Provide the [X, Y] coordinate of the cell's center where the given text is located.  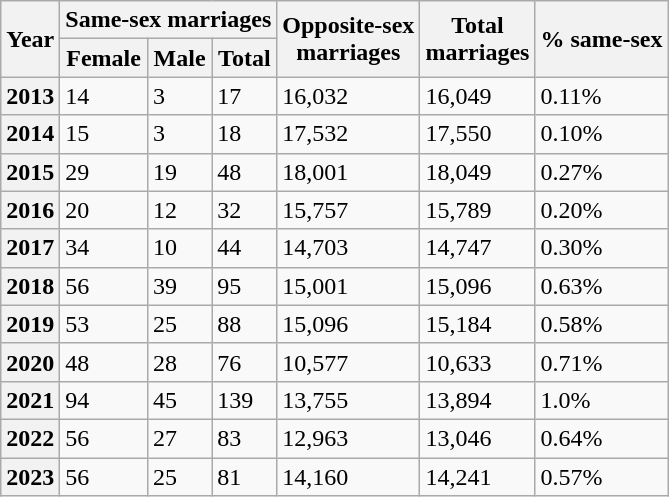
14,703 [348, 248]
10 [179, 248]
Female [104, 58]
Totalmarriages [478, 39]
81 [244, 477]
18 [244, 134]
17,550 [478, 134]
0.63% [602, 286]
18,049 [478, 172]
14,241 [478, 477]
0.64% [602, 438]
Same-sex marriages [168, 20]
0.20% [602, 210]
83 [244, 438]
% same-sex [602, 39]
2023 [30, 477]
2017 [30, 248]
139 [244, 400]
44 [244, 248]
0.58% [602, 324]
13,894 [478, 400]
14 [104, 96]
2022 [30, 438]
10,577 [348, 362]
14,747 [478, 248]
39 [179, 286]
2018 [30, 286]
13,755 [348, 400]
0.11% [602, 96]
45 [179, 400]
0.57% [602, 477]
76 [244, 362]
15,184 [478, 324]
13,046 [478, 438]
20 [104, 210]
28 [179, 362]
29 [104, 172]
2019 [30, 324]
34 [104, 248]
14,160 [348, 477]
12 [179, 210]
2014 [30, 134]
Total [244, 58]
2020 [30, 362]
2015 [30, 172]
0.71% [602, 362]
0.30% [602, 248]
15,789 [478, 210]
16,049 [478, 96]
27 [179, 438]
12,963 [348, 438]
15,757 [348, 210]
18,001 [348, 172]
2021 [30, 400]
Male [179, 58]
95 [244, 286]
10,633 [478, 362]
17,532 [348, 134]
0.10% [602, 134]
Year [30, 39]
88 [244, 324]
0.27% [602, 172]
53 [104, 324]
94 [104, 400]
15 [104, 134]
1.0% [602, 400]
Opposite-sexmarriages [348, 39]
2013 [30, 96]
17 [244, 96]
32 [244, 210]
15,001 [348, 286]
16,032 [348, 96]
2016 [30, 210]
19 [179, 172]
